Return the [x, y] coordinate for the center point of the cell that contains the specified text.  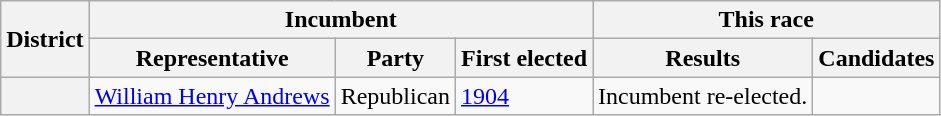
District [45, 39]
Republican [395, 96]
First elected [524, 58]
Incumbent re-elected. [703, 96]
Results [703, 58]
William Henry Andrews [212, 96]
Candidates [876, 58]
Party [395, 58]
This race [766, 20]
1904 [524, 96]
Representative [212, 58]
Incumbent [340, 20]
